Detect which cell encompasses the target text, then output its [X, Y] center coordinate. 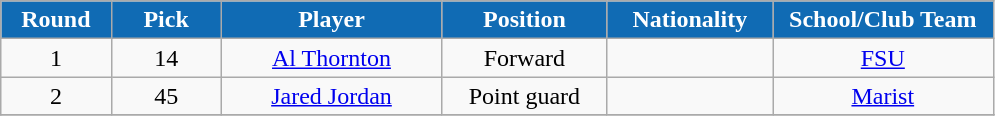
45 [166, 96]
Point guard [524, 96]
14 [166, 58]
Jared Jordan [331, 96]
School/Club Team [882, 20]
2 [56, 96]
FSU [882, 58]
Marist [882, 96]
Round [56, 20]
Forward [524, 58]
Al Thornton [331, 58]
Player [331, 20]
Pick [166, 20]
Position [524, 20]
1 [56, 58]
Nationality [690, 20]
